Find where the given text appears and provide that cell's center as (x, y) coordinate. 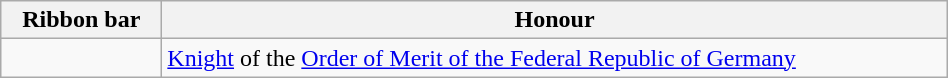
Ribbon bar (82, 20)
Honour (554, 20)
Knight of the Order of Merit of the Federal Republic of Germany (554, 58)
